Return (X, Y) of the center of cell containing provided text 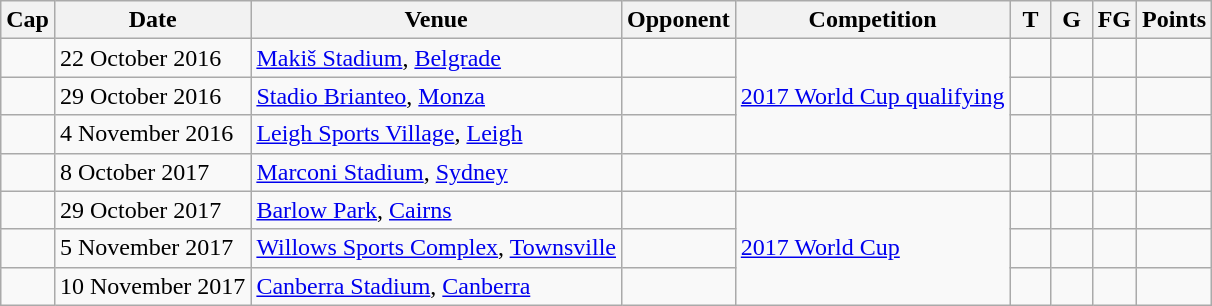
8 October 2017 (152, 172)
G (1072, 20)
Cap (28, 20)
10 November 2017 (152, 286)
29 October 2017 (152, 210)
Opponent (679, 20)
Date (152, 20)
2017 World Cup qualifying (872, 96)
FG (1114, 20)
Leigh Sports Village, Leigh (436, 134)
Willows Sports Complex, Townsville (436, 248)
4 November 2016 (152, 134)
Stadio Brianteo, Monza (436, 96)
Points (1174, 20)
2017 World Cup (872, 248)
22 October 2016 (152, 58)
Canberra Stadium, Canberra (436, 286)
Marconi Stadium, Sydney (436, 172)
T (1030, 20)
Competition (872, 20)
Barlow Park, Cairns (436, 210)
29 October 2016 (152, 96)
Venue (436, 20)
5 November 2017 (152, 248)
Makiš Stadium, Belgrade (436, 58)
